Detect which cell encompasses the target text, then output its (X, Y) center coordinate. 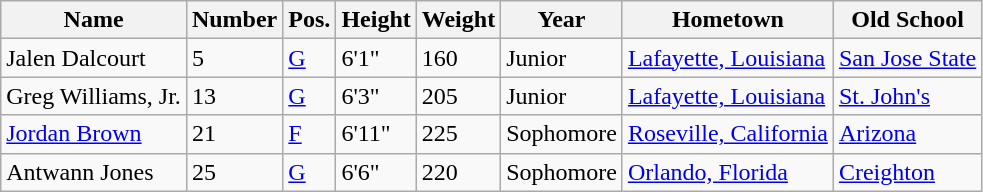
Creighton (907, 172)
205 (458, 96)
Name (94, 20)
25 (234, 172)
5 (234, 58)
Roseville, California (728, 134)
Height (376, 20)
220 (458, 172)
Weight (458, 20)
21 (234, 134)
Pos. (310, 20)
Number (234, 20)
Year (562, 20)
Old School (907, 20)
160 (458, 58)
Orlando, Florida (728, 172)
13 (234, 96)
Hometown (728, 20)
6'11" (376, 134)
Antwann Jones (94, 172)
Jalen Dalcourt (94, 58)
225 (458, 134)
San Jose State (907, 58)
Arizona (907, 134)
St. John's (907, 96)
6'6" (376, 172)
Greg Williams, Jr. (94, 96)
6'1" (376, 58)
F (310, 134)
Jordan Brown (94, 134)
6'3" (376, 96)
